Locate the cell with the specified text and output its (X, Y) center coordinate. 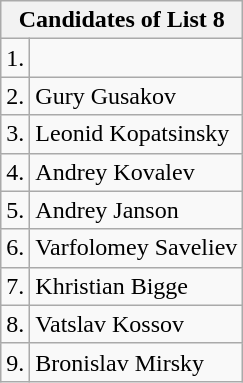
5. (16, 210)
6. (16, 248)
4. (16, 172)
3. (16, 134)
Bronislav Mirsky (136, 362)
Andrey Kovalev (136, 172)
Gury Gusakov (136, 96)
9. (16, 362)
8. (16, 324)
Khristian Bigge (136, 286)
Vatslav Kossov (136, 324)
Andrey Janson (136, 210)
Varfolomey Saveliev (136, 248)
2. (16, 96)
1. (16, 58)
Leonid Kopatsinsky (136, 134)
7. (16, 286)
Candidates of List 8 (122, 20)
